Determine the [x, y] coordinate at the center of the cell enclosing the given text.  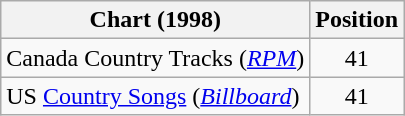
Chart (1998) [156, 20]
Position [357, 20]
US Country Songs (Billboard) [156, 96]
Canada Country Tracks (RPM) [156, 58]
